Capture the cell that displays the provided text and extract its (X, Y) central coordinate. 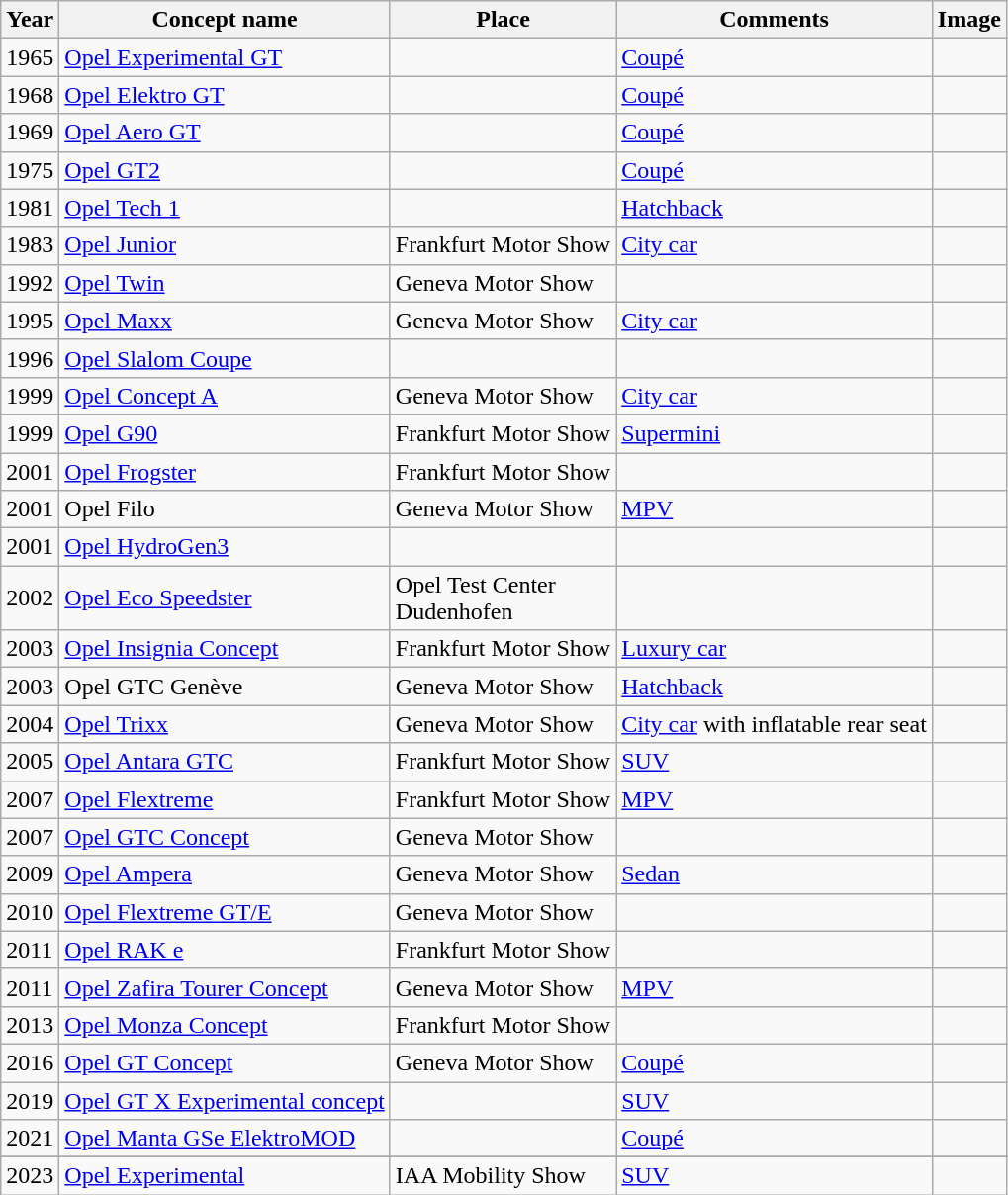
1968 (30, 95)
Opel Antara GTC (226, 762)
Comments (775, 20)
1969 (30, 133)
Place (503, 20)
Opel Monza Concept (226, 1025)
Opel GT2 (226, 170)
2002 (30, 597)
Opel Flextreme GT/E (226, 912)
2016 (30, 1062)
Opel RAK e (226, 950)
Opel Insignia Concept (226, 649)
2009 (30, 874)
Opel Tech 1 (226, 208)
1965 (30, 57)
Opel G90 (226, 433)
2005 (30, 762)
Opel Experimental (226, 1176)
City car with inflatable rear seat (775, 724)
Image (969, 20)
Opel Manta GSe ElektroMOD (226, 1139)
Opel Trixx (226, 724)
Opel HydroGen3 (226, 547)
1996 (30, 358)
Opel GTC Concept (226, 837)
2010 (30, 912)
2019 (30, 1101)
1995 (30, 321)
Opel GT Concept (226, 1062)
Opel GT X Experimental concept (226, 1101)
Opel Maxx (226, 321)
Year (30, 20)
Opel Junior (226, 245)
Opel Filo (226, 509)
Opel Zafira Tourer Concept (226, 987)
Opel Twin (226, 283)
2023 (30, 1176)
Opel Elektro GT (226, 95)
Opel Concept A (226, 396)
Opel Ampera (226, 874)
1981 (30, 208)
2021 (30, 1139)
Opel Slalom Coupe (226, 358)
1983 (30, 245)
Opel Frogster (226, 472)
Concept name (226, 20)
1975 (30, 170)
Luxury car (775, 649)
Opel Aero GT (226, 133)
Sedan (775, 874)
2004 (30, 724)
Opel Eco Speedster (226, 597)
Opel Experimental GT (226, 57)
Opel Test Center Dudenhofen (503, 597)
1992 (30, 283)
Opel Flextreme (226, 799)
Opel GTC Genève (226, 687)
2013 (30, 1025)
IAA Mobility Show (503, 1176)
Supermini (775, 433)
